Find where the given text appears and provide that cell's center as (x, y) coordinate. 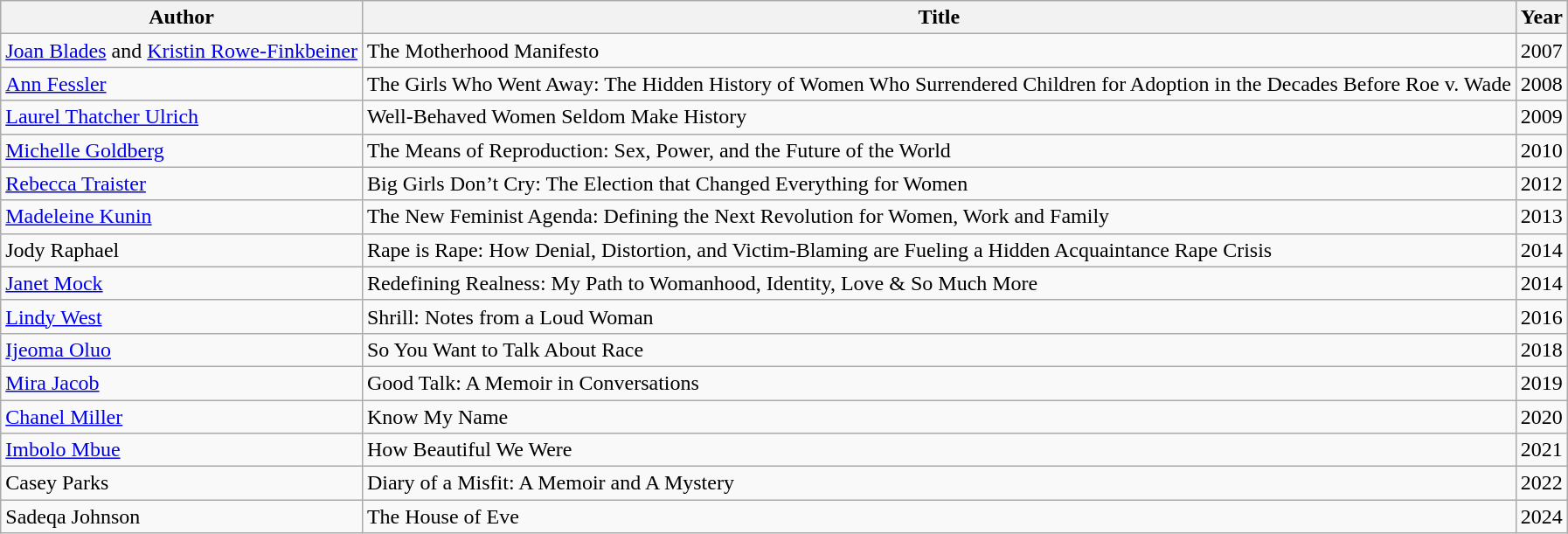
2018 (1542, 350)
2007 (1542, 51)
2020 (1542, 417)
Know My Name (939, 417)
Lindy West (182, 316)
Chanel Miller (182, 417)
Michelle Goldberg (182, 150)
Imbolo Mbue (182, 450)
2022 (1542, 483)
Janet Mock (182, 283)
Shrill: Notes from a Loud Woman (939, 316)
Casey Parks (182, 483)
2016 (1542, 316)
Rape is Rape: How Denial, Distortion, and Victim-Blaming are Fueling a Hidden Acquaintance Rape Crisis (939, 250)
Rebecca Traister (182, 184)
Author (182, 17)
2009 (1542, 117)
2021 (1542, 450)
Joan Blades and Kristin Rowe-Finkbeiner (182, 51)
2012 (1542, 184)
2010 (1542, 150)
2024 (1542, 517)
The Girls Who Went Away: The Hidden History of Women Who Surrendered Children for Adoption in the Decades Before Roe v. Wade (939, 84)
The New Feminist Agenda: Defining the Next Revolution for Women, Work and Family (939, 217)
Good Talk: A Memoir in Conversations (939, 383)
How Beautiful We Were (939, 450)
2013 (1542, 217)
Year (1542, 17)
Madeleine Kunin (182, 217)
Mira Jacob (182, 383)
2008 (1542, 84)
Title (939, 17)
The Means of Reproduction: Sex, Power, and the Future of the World (939, 150)
Well-Behaved Women Seldom Make History (939, 117)
Sadeqa Johnson (182, 517)
The House of Eve (939, 517)
So You Want to Talk About Race (939, 350)
Ijeoma Oluo (182, 350)
Ann Fessler (182, 84)
Big Girls Don’t Cry: The Election that Changed Everything for Women (939, 184)
Redefining Realness: My Path to Womanhood, Identity, Love & So Much More (939, 283)
Laurel Thatcher Ulrich (182, 117)
The Motherhood Manifesto (939, 51)
Jody Raphael (182, 250)
Diary of a Misfit: A Memoir and A Mystery (939, 483)
2019 (1542, 383)
